Extract the (X, Y) coordinate from the center of the cell holding the provided text.  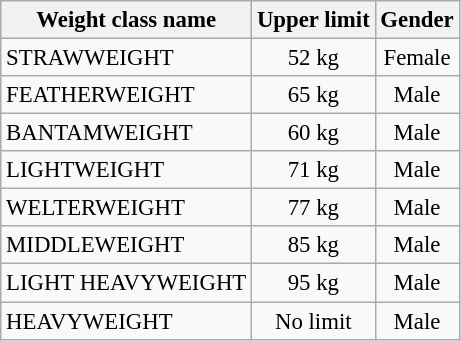
85 kg (314, 245)
71 kg (314, 170)
Upper limit (314, 20)
Female (417, 58)
LIGHTWEIGHT (126, 170)
WELTERWEIGHT (126, 208)
60 kg (314, 133)
BANTAMWEIGHT (126, 133)
65 kg (314, 95)
HEAVYWEIGHT (126, 321)
Gender (417, 20)
LIGHT HEAVYWEIGHT (126, 283)
No limit (314, 321)
95 kg (314, 283)
FEATHERWEIGHT (126, 95)
52 kg (314, 58)
77 kg (314, 208)
Weight class name (126, 20)
STRAWWEIGHT (126, 58)
MIDDLEWEIGHT (126, 245)
